Provide the (X, Y) coordinate of the cell's center where the given text is located.  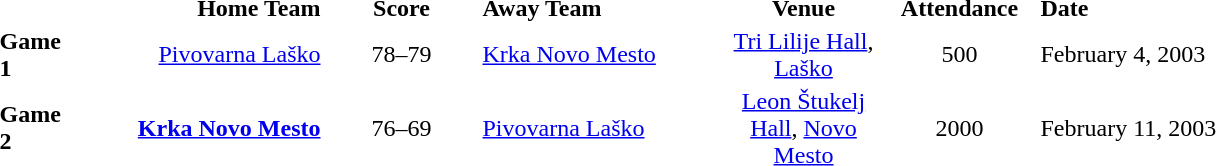
Tri Lilije Hall, Laško (804, 54)
78–79 (402, 54)
500 (960, 54)
Pivovarna Laško (200, 54)
Krka Novo Mesto (602, 54)
